Provide the (X, Y) coordinate of the cell's center where the given text is located.  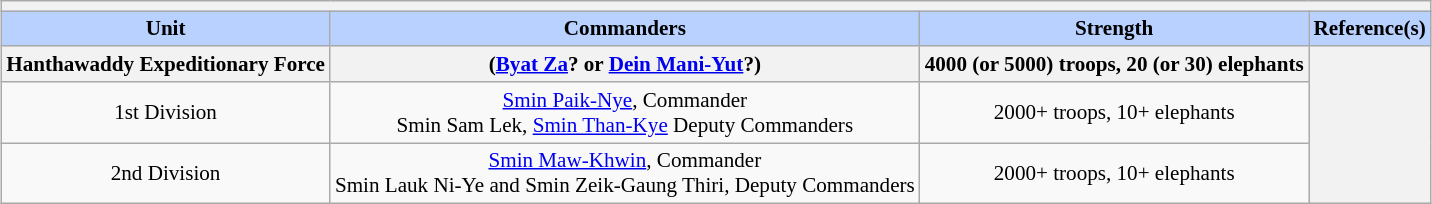
1st Division (166, 112)
Smin Paik-Nye, Commander Smin Sam Lek, Smin Than-Kye Deputy Commanders (625, 112)
Smin Maw-Khwin, Commander Smin Lauk Ni-Ye and Smin Zeik-Gaung Thiri, Deputy Commanders (625, 172)
Strength (1114, 28)
2nd Division (166, 172)
Hanthawaddy Expeditionary Force (166, 64)
(Byat Za? or Dein Mani-Yut?) (625, 64)
4000 (or 5000) troops, 20 (or 30) elephants (1114, 64)
Unit (166, 28)
Commanders (625, 28)
Reference(s) (1370, 28)
